Determine the (X, Y) coordinate at the center of the cell enclosing the given text.  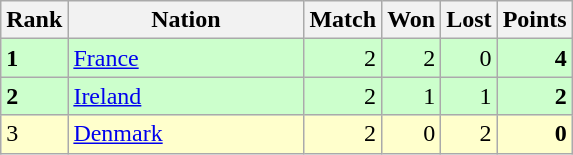
Nation (186, 20)
Ireland (186, 96)
Points (534, 20)
Won (412, 20)
4 (534, 58)
Denmark (186, 134)
Match (343, 20)
3 (34, 134)
Lost (469, 20)
Rank (34, 20)
France (186, 58)
